Find where the given text appears and provide that cell's center as (x, y) coordinate. 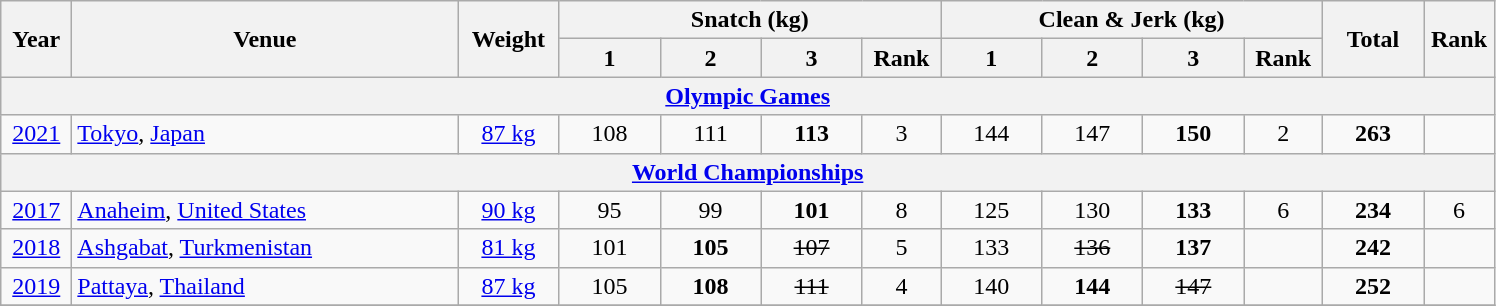
Pattaya, Thailand (265, 286)
107 (812, 248)
4 (902, 286)
8 (902, 210)
130 (1092, 210)
Tokyo, Japan (265, 134)
95 (610, 210)
136 (1092, 248)
5 (902, 248)
125 (992, 210)
Anaheim, United States (265, 210)
Total (1372, 39)
Weight (508, 39)
150 (1194, 134)
World Championships (748, 172)
137 (1194, 248)
Olympic Games (748, 96)
2018 (36, 248)
99 (710, 210)
242 (1372, 248)
90 kg (508, 210)
Ashgabat, Turkmenistan (265, 248)
Venue (265, 39)
140 (992, 286)
234 (1372, 210)
81 kg (508, 248)
Snatch (kg) (750, 20)
2019 (36, 286)
Year (36, 39)
113 (812, 134)
252 (1372, 286)
2017 (36, 210)
2021 (36, 134)
263 (1372, 134)
Clean & Jerk (kg) (1132, 20)
